Identify which cell holds the provided text, then report its (X, Y) central coordinate. 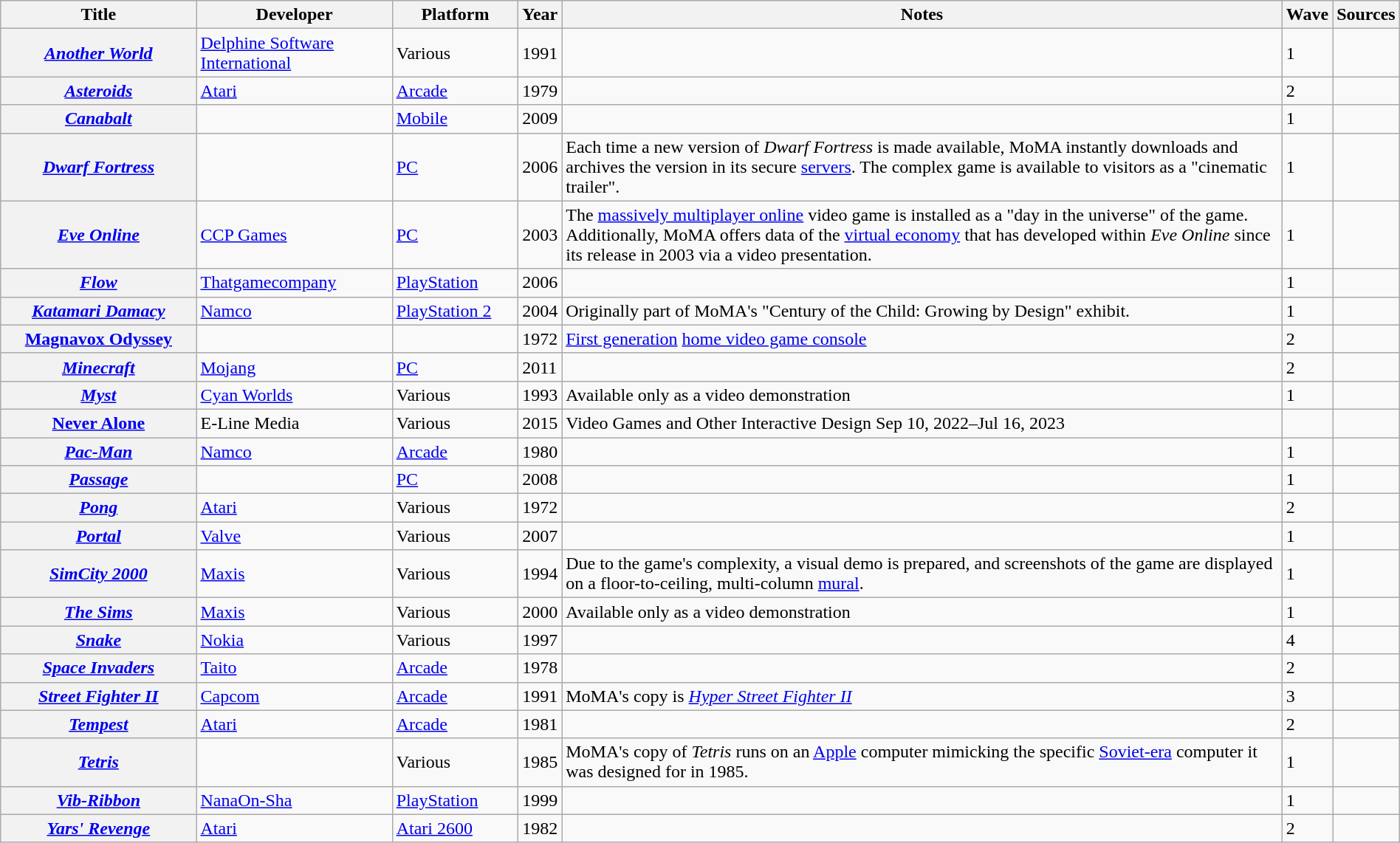
Mobile (455, 119)
Myst (99, 395)
Notes (922, 15)
2009 (541, 119)
1997 (541, 640)
Flow (99, 283)
2000 (541, 612)
MoMA's copy of Tetris runs on an Apple computer mimicking the specific Soviet-era computer it was designed for in 1985. (922, 762)
2004 (541, 311)
Thatgamecompany (294, 283)
Delphine Software International (294, 53)
Due to the game's complexity, a visual demo is prepared, and screenshots of the game are displayed on a floor-to-ceiling, multi-column mural. (922, 574)
NanaOn-Sha (294, 800)
2003 (541, 235)
Yars' Revenge (99, 828)
Eve Online (99, 235)
1980 (541, 451)
E-Line Media (294, 423)
CCP Games (294, 235)
Tetris (99, 762)
Portal (99, 536)
MoMA's copy is Hyper Street Fighter II (922, 696)
2011 (541, 367)
Pong (99, 508)
Video Games and Other Interactive Design Sep 10, 2022–Jul 16, 2023 (922, 423)
Platform (455, 15)
Valve (294, 536)
Vib-Ribbon (99, 800)
2008 (541, 480)
PlayStation 2 (455, 311)
1985 (541, 762)
Tempest (99, 724)
Atari 2600 (455, 828)
Passage (99, 480)
Space Invaders (99, 668)
Snake (99, 640)
Wave (1307, 15)
Katamari Damacy (99, 311)
Capcom (294, 696)
Mojang (294, 367)
Sources (1366, 15)
3 (1307, 696)
Street Fighter II (99, 696)
2015 (541, 423)
Canabalt (99, 119)
Magnavox Odyssey (99, 339)
1993 (541, 395)
Title (99, 15)
Cyan Worlds (294, 395)
2007 (541, 536)
Originally part of MoMA's "Century of the Child: Growing by Design" exhibit. (922, 311)
The Sims (99, 612)
Minecraft (99, 367)
1981 (541, 724)
Nokia (294, 640)
First generation home video game console (922, 339)
4 (1307, 640)
1982 (541, 828)
1978 (541, 668)
1979 (541, 91)
1994 (541, 574)
Another World (99, 53)
1999 (541, 800)
Asteroids (99, 91)
Year (541, 15)
Taito (294, 668)
Developer (294, 15)
Never Alone (99, 423)
Dwarf Fortress (99, 167)
Pac-Man (99, 451)
SimCity 2000 (99, 574)
